Capture the cell that displays the provided text and extract its [x, y] central coordinate. 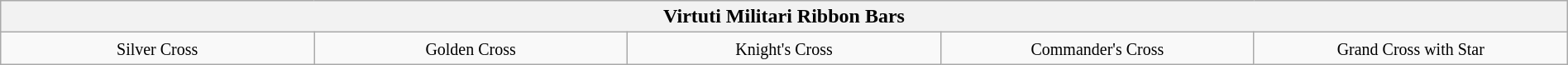
Grand Cross with Star [1411, 48]
Knight's Cross [784, 48]
Silver Cross [157, 48]
Commander's Cross [1097, 48]
Golden Cross [471, 48]
Virtuti Militari Ribbon Bars [784, 17]
